Locate the cell with the specified text and output its [X, Y] center coordinate. 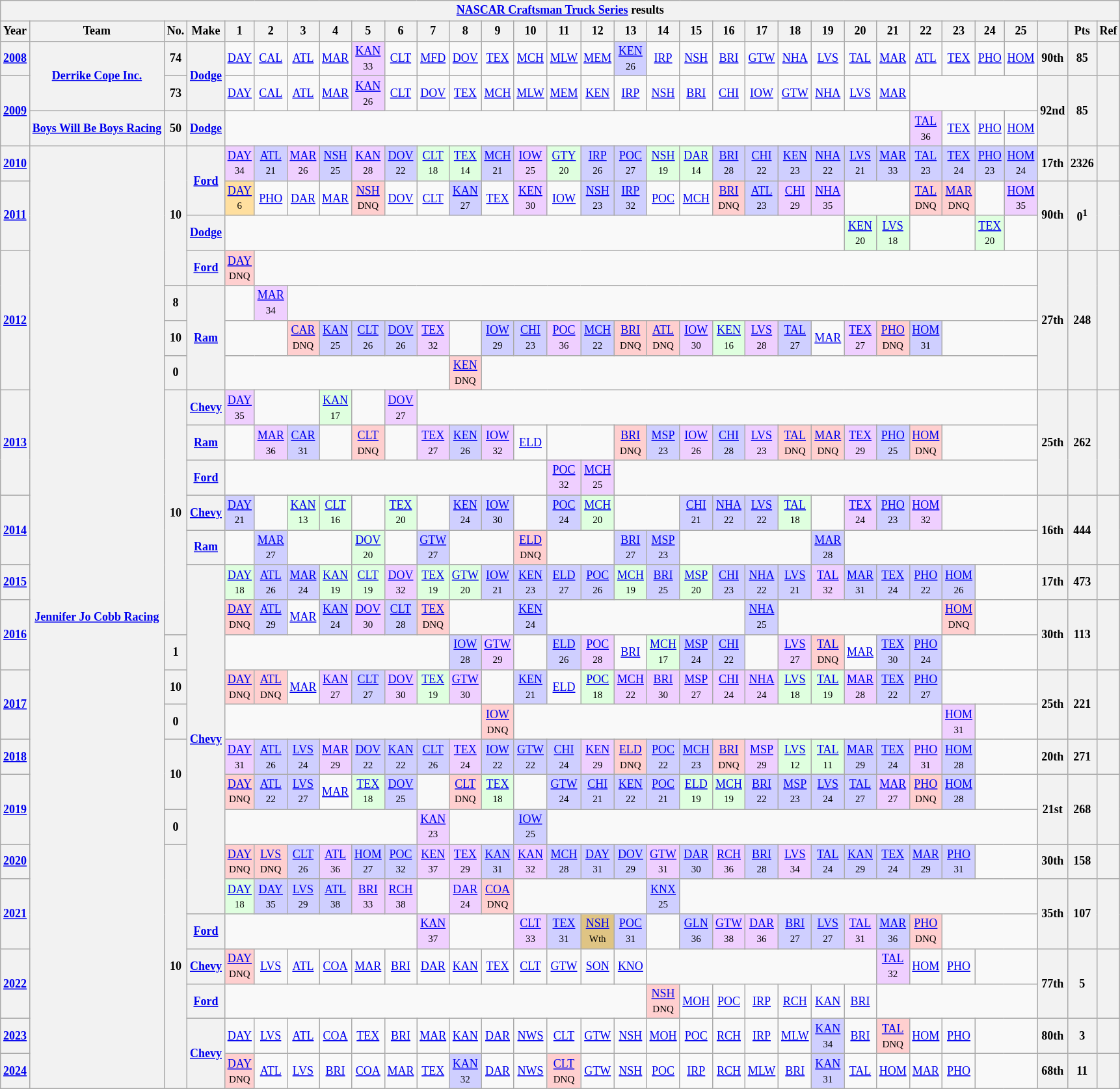
2024 [16, 1071]
ELD26 [564, 652]
IRP32 [631, 198]
DOV32 [401, 582]
KEN30 [531, 198]
NSH25 [336, 163]
GTW30 [465, 687]
CHI29 [795, 198]
CLT19 [368, 582]
2012 [16, 320]
IOW22 [498, 757]
2015 [16, 582]
MAR26 [303, 163]
444 [1082, 530]
CHI28 [729, 442]
IOWDNQ [498, 722]
POC31 [631, 932]
KAN33 [368, 59]
MAR34 [271, 303]
2009 [16, 111]
KAN17 [336, 408]
19 [828, 31]
DAY34 [239, 163]
6 [401, 31]
NSH19 [663, 163]
Derrike Cope Inc. [96, 75]
KEN20 [860, 233]
16th [1052, 530]
TAL18 [795, 513]
MAR31 [860, 582]
2016 [16, 635]
2020 [16, 862]
POC28 [598, 652]
MCH17 [663, 652]
KAN13 [303, 513]
TEX30 [892, 652]
TEX14 [465, 163]
GTW20 [465, 582]
15 [696, 31]
RCH36 [729, 862]
LVSDNQ [271, 862]
IOW28 [465, 652]
248 [1082, 320]
LVS22 [761, 513]
MCH25 [598, 477]
MSP27 [696, 687]
CLT18 [433, 163]
NHA25 [761, 617]
2023 [16, 1036]
KEN22 [631, 792]
01 [1082, 216]
7 [433, 31]
POC36 [564, 338]
KEN16 [729, 338]
221 [1082, 704]
TEX31 [564, 932]
2018 [16, 757]
POC26 [598, 582]
TAL24 [828, 862]
GTW22 [531, 757]
ATL22 [271, 792]
Make [206, 31]
NHA24 [761, 687]
2326 [1082, 163]
GTW29 [498, 652]
MCH21 [498, 163]
KAN23 [433, 827]
KAN25 [336, 338]
2019 [16, 809]
73 [176, 94]
KAN24 [336, 617]
KAN29 [860, 862]
CLT27 [368, 687]
NASCAR Craftsman Truck Series results [561, 10]
27th [1052, 320]
DOV27 [401, 408]
Ref [1108, 31]
PHO27 [926, 687]
HOM24 [1021, 163]
BRI22 [761, 792]
LVS29 [303, 896]
DOV29 [631, 862]
ELD27 [564, 582]
2021 [16, 913]
DAR36 [761, 932]
TEXDNQ [433, 617]
9 [498, 31]
IOW26 [696, 442]
14 [663, 31]
BRI30 [663, 687]
MFD [433, 59]
2017 [16, 704]
GTW24 [564, 792]
4 [336, 31]
No. [176, 31]
DAY21 [239, 513]
BRI25 [663, 582]
Year [16, 31]
74 [176, 59]
TAL19 [828, 687]
ATL23 [761, 198]
POC27 [631, 163]
23 [959, 31]
MCH23 [696, 757]
CLT28 [401, 617]
92nd [1052, 111]
HOM26 [959, 582]
Team [96, 31]
KEN [598, 94]
Jennifer Jo Cobb Racing [96, 617]
22 [926, 31]
Pts [1082, 31]
DAR30 [696, 862]
473 [1082, 582]
KAN37 [433, 932]
DAR24 [465, 896]
20th [1052, 757]
GTW27 [433, 547]
268 [1082, 809]
TAL23 [926, 163]
IOW21 [498, 582]
LVS23 [761, 442]
POC18 [598, 687]
KEN29 [598, 757]
POC24 [564, 513]
GTW31 [663, 862]
GTW38 [729, 932]
DOV26 [401, 338]
77th [1052, 984]
158 [1082, 862]
CLT33 [531, 932]
DOV25 [401, 792]
PHO25 [892, 442]
CAR31 [303, 442]
21st [1052, 809]
80th [1052, 1036]
HOM32 [926, 513]
50 [176, 128]
ATL36 [336, 862]
MAR33 [892, 163]
12 [598, 31]
271 [1082, 757]
KAN19 [336, 582]
NSHWth [598, 932]
IOW29 [498, 338]
ATL29 [271, 617]
KENDNQ [465, 373]
CHI [729, 94]
13 [631, 31]
NHA35 [828, 198]
COADNQ [498, 896]
Boys Will Be Boys Racing [96, 128]
PHO24 [926, 652]
CLT16 [336, 513]
TEX22 [892, 687]
PHO22 [926, 582]
KAN28 [368, 163]
LVS12 [795, 757]
TAL31 [860, 932]
KAN22 [401, 757]
IOW32 [498, 442]
MSP29 [761, 757]
262 [1082, 442]
2010 [16, 163]
2008 [16, 59]
POC21 [663, 792]
MCH20 [598, 513]
LVS28 [761, 338]
GLN36 [696, 932]
GTY20 [564, 163]
DOV20 [368, 547]
CARDNQ [303, 338]
MAR24 [303, 582]
TEX32 [433, 338]
HOM35 [1021, 198]
18 [795, 31]
2022 [16, 984]
LVS34 [795, 862]
TAL36 [926, 128]
KNO [631, 967]
35th [1052, 913]
17 [761, 31]
KEN37 [433, 862]
RCH38 [401, 896]
NSH23 [598, 198]
POC22 [663, 757]
113 [1082, 635]
HOM27 [368, 862]
KNX25 [663, 896]
20 [860, 31]
ATL21 [271, 163]
68th [1052, 1071]
ATL38 [336, 896]
2013 [16, 442]
2 [271, 31]
2011 [16, 216]
ELD19 [696, 792]
MSP24 [696, 652]
KAN34 [828, 1036]
16 [729, 31]
BRI33 [368, 896]
KAN26 [368, 94]
MCH28 [564, 862]
DAR14 [696, 163]
21 [892, 31]
KEN21 [531, 687]
107 [1082, 913]
TAL11 [828, 757]
24 [990, 31]
25 [1021, 31]
SON [598, 967]
IRP26 [598, 163]
DAY6 [239, 198]
2014 [16, 530]
MSP20 [696, 582]
